Extract the [X, Y] coordinate from the center of the cell holding the provided text.  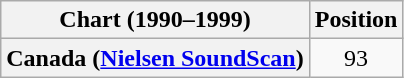
Canada (Nielsen SoundScan) [155, 58]
93 [356, 58]
Position [356, 20]
Chart (1990–1999) [155, 20]
